From the cell containing the given text, extract its center point as (X, Y) coordinate. 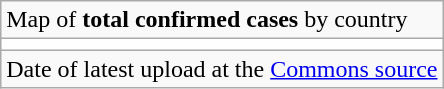
Date of latest upload at the Commons source (222, 69)
Map of total confirmed cases by country (222, 20)
